Capture the cell that displays the provided text and extract its (X, Y) central coordinate. 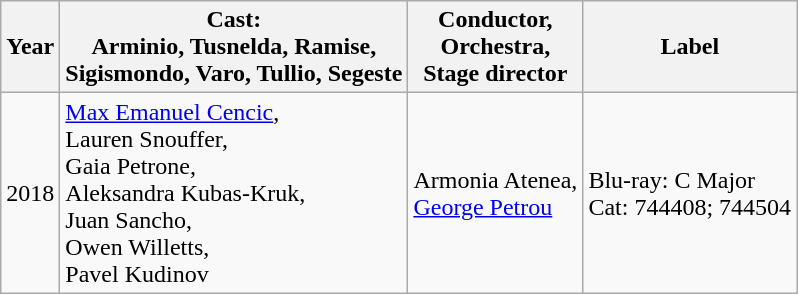
Year (30, 47)
Cast:Arminio, Tusnelda, Ramise,Sigismondo, Varo, Tullio, Segeste (234, 47)
Max Emanuel Cencic,Lauren Snouffer,Gaia Petrone,Aleksandra Kubas-Kruk,Juan Sancho,Owen Willetts,Pavel Kudinov (234, 193)
2018 (30, 193)
Label (690, 47)
Conductor,Orchestra,Stage director (496, 47)
Blu-ray: C MajorCat: 744408; 744504 (690, 193)
Armonia Atenea,George Petrou (496, 193)
